Scan for the cell matching the given text and deliver its [X, Y] coordinate at center. 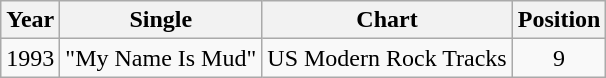
1993 [30, 58]
Chart [387, 20]
"My Name Is Mud" [161, 58]
Year [30, 20]
Single [161, 20]
9 [559, 58]
US Modern Rock Tracks [387, 58]
Position [559, 20]
